Determine the [x, y] coordinate at the center of the cell enclosing the given text.  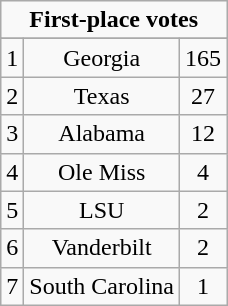
165 [204, 58]
6 [12, 248]
Alabama [102, 134]
First-place votes [114, 20]
South Carolina [102, 286]
3 [12, 134]
7 [12, 286]
12 [204, 134]
Georgia [102, 58]
Texas [102, 96]
27 [204, 96]
5 [12, 210]
Ole Miss [102, 172]
LSU [102, 210]
Vanderbilt [102, 248]
